Locate the cell with the specified text and output its (x, y) center coordinate. 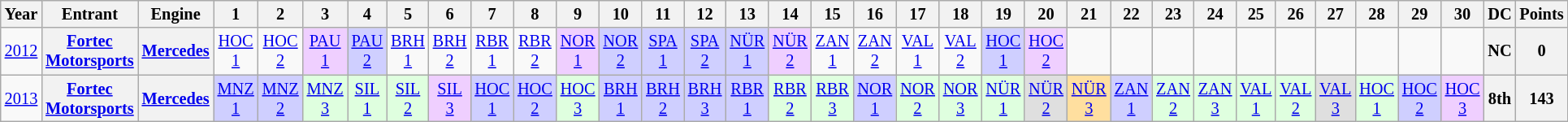
SPA1 (663, 51)
22 (1132, 14)
26 (1295, 14)
21 (1089, 14)
27 (1336, 14)
18 (960, 14)
Engine (175, 14)
2 (281, 14)
6 (450, 14)
17 (918, 14)
BRH3 (705, 98)
2012 (21, 51)
NOR3 (960, 98)
SIL1 (367, 98)
20 (1046, 14)
30 (1462, 14)
MNZ2 (281, 98)
MNZ3 (325, 98)
1 (236, 14)
9 (578, 14)
4 (367, 14)
16 (874, 14)
NC (1500, 51)
3 (325, 14)
25 (1256, 14)
24 (1215, 14)
28 (1376, 14)
Points (1541, 14)
Entrant (89, 14)
PAU1 (325, 51)
8th (1500, 98)
29 (1420, 14)
SPA2 (705, 51)
143 (1541, 98)
14 (790, 14)
15 (833, 14)
10 (621, 14)
SIL3 (450, 98)
VAL3 (1336, 98)
RBR3 (833, 98)
SIL2 (408, 98)
DC (1500, 14)
23 (1173, 14)
8 (535, 14)
13 (747, 14)
12 (705, 14)
0 (1541, 51)
5 (408, 14)
MNZ1 (236, 98)
2013 (21, 98)
ZAN3 (1215, 98)
7 (492, 14)
11 (663, 14)
PAU2 (367, 51)
19 (1004, 14)
NÜR3 (1089, 98)
Year (21, 14)
